Provide the (X, Y) coordinate of the cell's center where the given text is located.  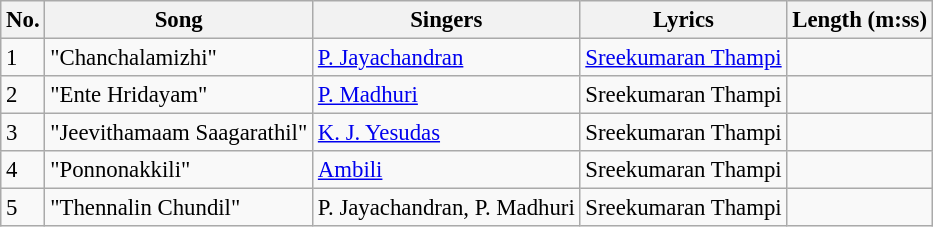
"Ente Hridayam" (179, 95)
2 (23, 95)
4 (23, 170)
Singers (446, 20)
Ambili (446, 170)
3 (23, 133)
"Jeevithamaam Saagarathil" (179, 133)
Lyrics (684, 20)
No. (23, 20)
K. J. Yesudas (446, 133)
P. Jayachandran (446, 58)
Song (179, 20)
P. Jayachandran, P. Madhuri (446, 208)
"Thennalin Chundil" (179, 208)
P. Madhuri (446, 95)
5 (23, 208)
1 (23, 58)
"Ponnonakkili" (179, 170)
"Chanchalamizhi" (179, 58)
Length (m:ss) (860, 20)
